Provide the (x, y) coordinate of the cell's center where the given text is located.  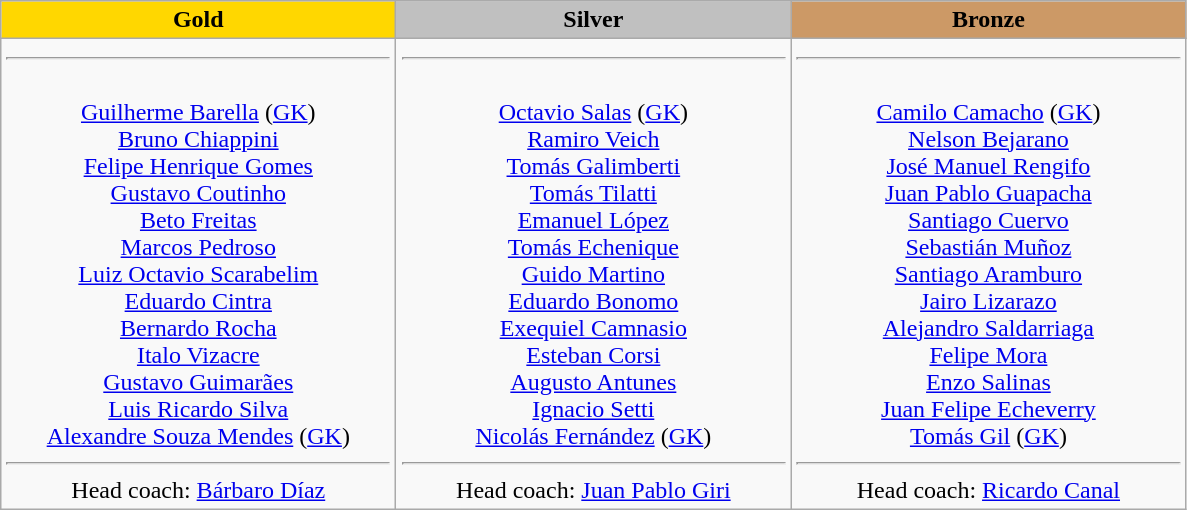
Bronze (988, 20)
Silver (594, 20)
Gold (198, 20)
